Determine the [x, y] coordinate at the center of the cell enclosing the given text.  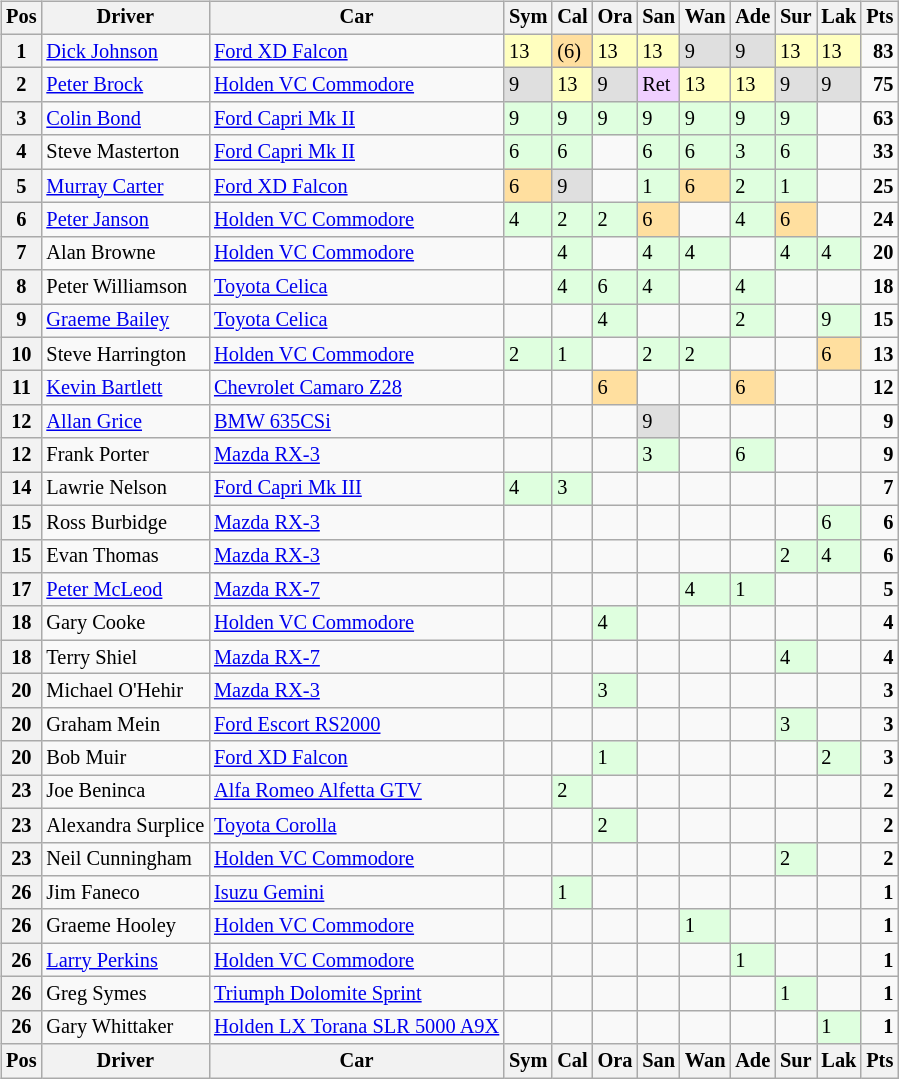
11 [21, 388]
Colin Bond [125, 119]
Evan Thomas [125, 556]
Holden LX Torana SLR 5000 A9X [356, 1027]
Neil Cunningham [125, 859]
33 [880, 152]
Ford Capri Mk III [356, 489]
Triumph Dolomite Sprint [356, 994]
Graham Mein [125, 724]
75 [880, 85]
25 [880, 186]
Gary Whittaker [125, 1027]
Alfa Romeo Alfetta GTV [356, 792]
Joe Beninca [125, 792]
Murray Carter [125, 186]
BMW 635CSi [356, 422]
(6) [572, 51]
Michael O'Hehir [125, 691]
Larry Perkins [125, 960]
8 [21, 287]
Lawrie Nelson [125, 489]
Toyota Corolla [356, 825]
63 [880, 119]
24 [880, 220]
Dick Johnson [125, 51]
Ret [658, 85]
10 [21, 354]
Greg Symes [125, 994]
Jim Faneco [125, 893]
Ross Burbidge [125, 522]
Peter Brock [125, 85]
Allan Grice [125, 422]
Peter Williamson [125, 287]
Graeme Hooley [125, 926]
Bob Muir [125, 758]
Steve Masterton [125, 152]
Graeme Bailey [125, 321]
17 [21, 590]
Alan Browne [125, 253]
Peter Janson [125, 220]
Gary Cooke [125, 623]
14 [21, 489]
Alexandra Surplice [125, 825]
Isuzu Gemini [356, 893]
Frank Porter [125, 455]
83 [880, 51]
Peter McLeod [125, 590]
Steve Harrington [125, 354]
Terry Shiel [125, 657]
Ford Escort RS2000 [356, 724]
Kevin Bartlett [125, 388]
Chevrolet Camaro Z28 [356, 388]
